From the cell containing the given text, extract its center point as [X, Y] coordinate. 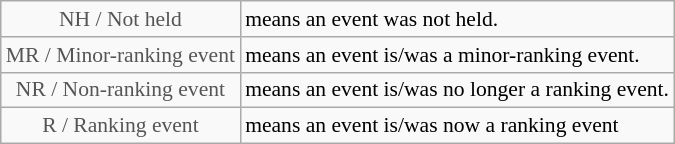
R / Ranking event [120, 126]
means an event was not held. [457, 19]
NR / Non-ranking event [120, 90]
means an event is/was no longer a ranking event. [457, 90]
NH / Not held [120, 19]
means an event is/was a minor-ranking event. [457, 55]
means an event is/was now a ranking event [457, 126]
MR / Minor-ranking event [120, 55]
